Extract the [X, Y] coordinate from the center of the cell holding the provided text.  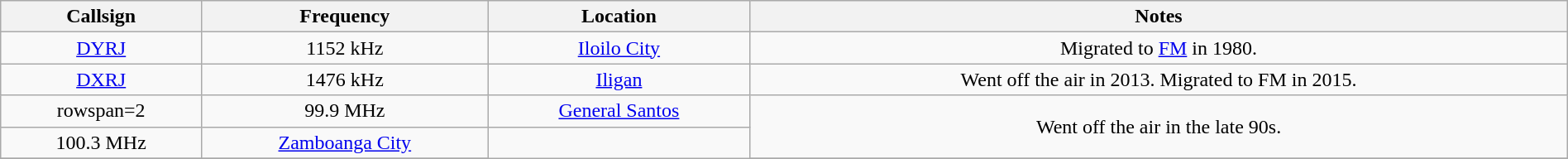
DXRJ [101, 79]
Notes [1159, 17]
Iloilo City [619, 48]
99.9 MHz [345, 111]
Zamboanga City [345, 142]
Iligan [619, 79]
rowspan=2 [101, 111]
Frequency [345, 17]
Went off the air in the late 90s. [1159, 127]
Callsign [101, 17]
100.3 MHz [101, 142]
1152 kHz [345, 48]
Migrated to FM in 1980. [1159, 48]
Location [619, 17]
1476 kHz [345, 79]
General Santos [619, 111]
DYRJ [101, 48]
Went off the air in 2013. Migrated to FM in 2015. [1159, 79]
